Locate the cell with the specified text and output its [X, Y] center coordinate. 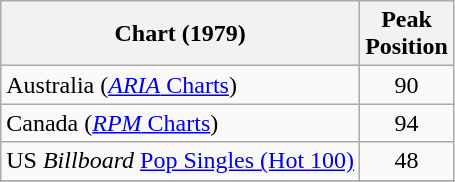
Canada (RPM Charts) [180, 123]
PeakPosition [407, 34]
Australia (ARIA Charts) [180, 85]
US Billboard Pop Singles (Hot 100) [180, 161]
90 [407, 85]
94 [407, 123]
Chart (1979) [180, 34]
48 [407, 161]
